Search for the cell housing the specified text and yield its [X, Y] center coordinate. 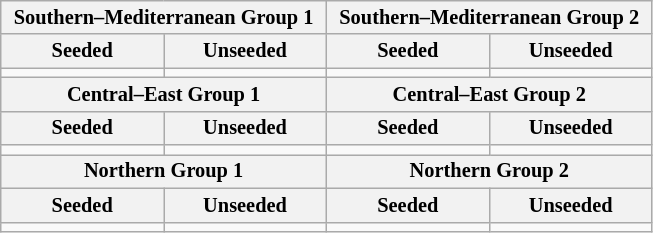
Central–East Group 2 [489, 94]
Southern–Mediterranean Group 2 [489, 17]
Central–East Group 1 [164, 94]
Southern–Mediterranean Group 1 [164, 17]
Northern Group 1 [164, 171]
Northern Group 2 [489, 171]
